Output the [X, Y] coordinate of the center of the cell containing the given text.  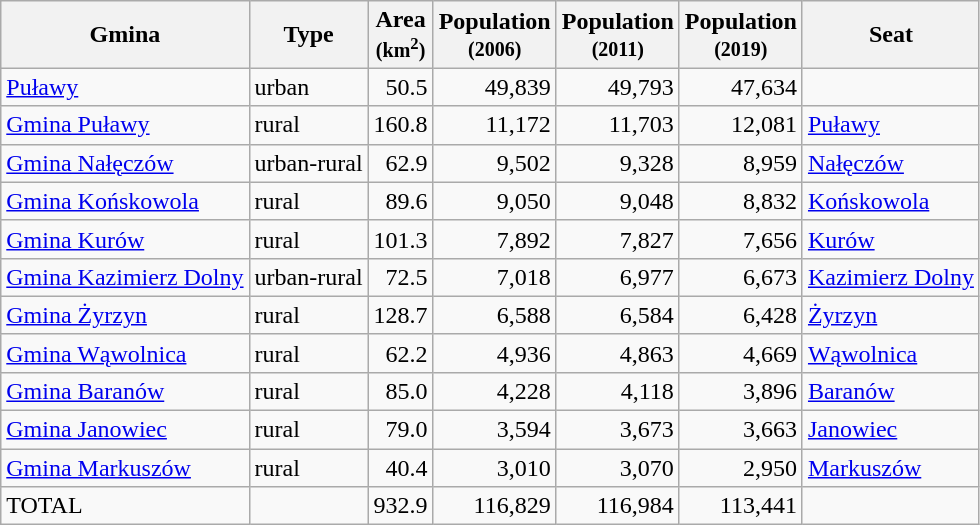
Area(km2) [400, 34]
6,584 [618, 315]
4,936 [494, 353]
72.5 [400, 277]
3,673 [618, 430]
47,634 [740, 87]
89.6 [400, 201]
49,793 [618, 87]
Wąwolnica [890, 353]
62.2 [400, 353]
40.4 [400, 468]
Seat [890, 34]
160.8 [400, 125]
128.7 [400, 315]
Baranów [890, 391]
Gmina Janowiec [125, 430]
8,959 [740, 163]
TOTAL [125, 506]
Kurów [890, 239]
3,896 [740, 391]
9,050 [494, 201]
9,328 [618, 163]
932.9 [400, 506]
7,018 [494, 277]
Nałęczów [890, 163]
Gmina Markuszów [125, 468]
49,839 [494, 87]
11,703 [618, 125]
Gmina Nałęczów [125, 163]
Gmina Baranów [125, 391]
Gmina Kazimierz Dolny [125, 277]
Gmina [125, 34]
Gmina Żyrzyn [125, 315]
79.0 [400, 430]
Population(2019) [740, 34]
Janowiec [890, 430]
Gmina Kurów [125, 239]
6,673 [740, 277]
Population(2011) [618, 34]
urban [308, 87]
3,663 [740, 430]
2,950 [740, 468]
Gmina Wąwolnica [125, 353]
7,892 [494, 239]
Markuszów [890, 468]
85.0 [400, 391]
101.3 [400, 239]
116,829 [494, 506]
116,984 [618, 506]
12,081 [740, 125]
9,048 [618, 201]
6,428 [740, 315]
6,588 [494, 315]
4,863 [618, 353]
4,118 [618, 391]
Żyrzyn [890, 315]
62.9 [400, 163]
11,172 [494, 125]
8,832 [740, 201]
113,441 [740, 506]
3,010 [494, 468]
Population(2006) [494, 34]
3,594 [494, 430]
3,070 [618, 468]
Kazimierz Dolny [890, 277]
Gmina Końskowola [125, 201]
Gmina Puławy [125, 125]
7,827 [618, 239]
4,669 [740, 353]
50.5 [400, 87]
6,977 [618, 277]
7,656 [740, 239]
Końskowola [890, 201]
Type [308, 34]
9,502 [494, 163]
4,228 [494, 391]
